From the cell containing the given text, extract its center point as (X, Y) coordinate. 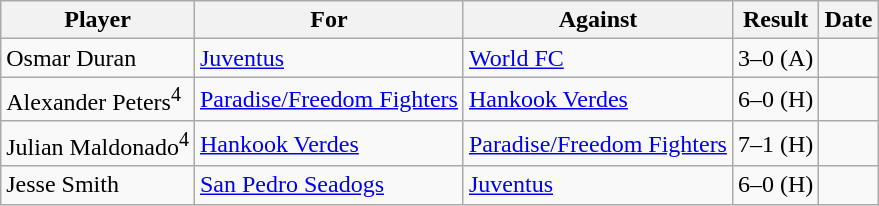
World FC (598, 58)
Jesse Smith (98, 185)
San Pedro Seadogs (328, 185)
Alexander Peters4 (98, 100)
3–0 (A) (775, 58)
Julian Maldonado4 (98, 144)
Osmar Duran (98, 58)
Player (98, 20)
Date (848, 20)
Result (775, 20)
7–1 (H) (775, 144)
For (328, 20)
Against (598, 20)
